Return the (x, y) coordinate for the center point of the cell that contains the specified text.  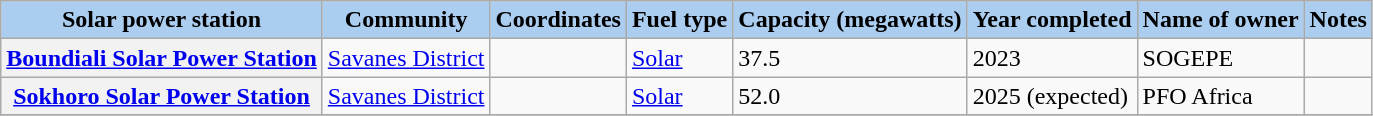
Solar power station (162, 20)
Sokhoro Solar Power Station (162, 96)
Capacity (megawatts) (850, 20)
52.0 (850, 96)
2025 (expected) (1052, 96)
37.5 (850, 58)
SOGEPE (1220, 58)
Community (406, 20)
Notes (1338, 20)
Year completed (1052, 20)
PFO Africa (1220, 96)
Fuel type (679, 20)
2023 (1052, 58)
Name of owner (1220, 20)
Coordinates (558, 20)
Boundiali Solar Power Station (162, 58)
